Find where the given text appears and provide that cell's center as [x, y] coordinate. 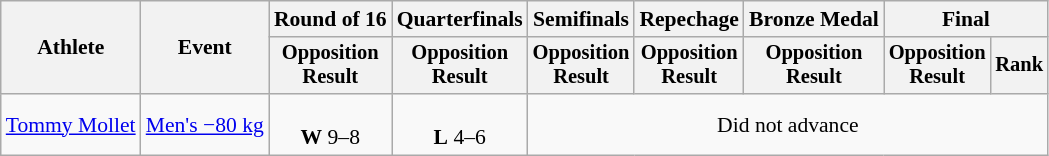
Quarterfinals [460, 19]
W 9–8 [330, 124]
Bronze Medal [814, 19]
Did not advance [788, 124]
Round of 16 [330, 19]
Repechage [689, 19]
Final [966, 19]
Tommy Mollet [71, 124]
Athlete [71, 48]
Semifinals [582, 19]
Rank [1019, 66]
Event [205, 48]
Men's −80 kg [205, 124]
L 4–6 [460, 124]
